Return [x, y] of the center of cell containing provided text 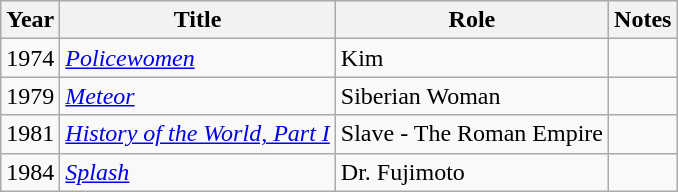
Splash [198, 172]
Policewomen [198, 58]
Siberian Woman [472, 96]
Meteor [198, 96]
Title [198, 20]
Role [472, 20]
History of the World, Part I [198, 134]
1984 [30, 172]
Notes [643, 20]
Kim [472, 58]
1981 [30, 134]
Slave - The Roman Empire [472, 134]
Year [30, 20]
1979 [30, 96]
1974 [30, 58]
Dr. Fujimoto [472, 172]
